Identify which cell holds the provided text, then report its (X, Y) central coordinate. 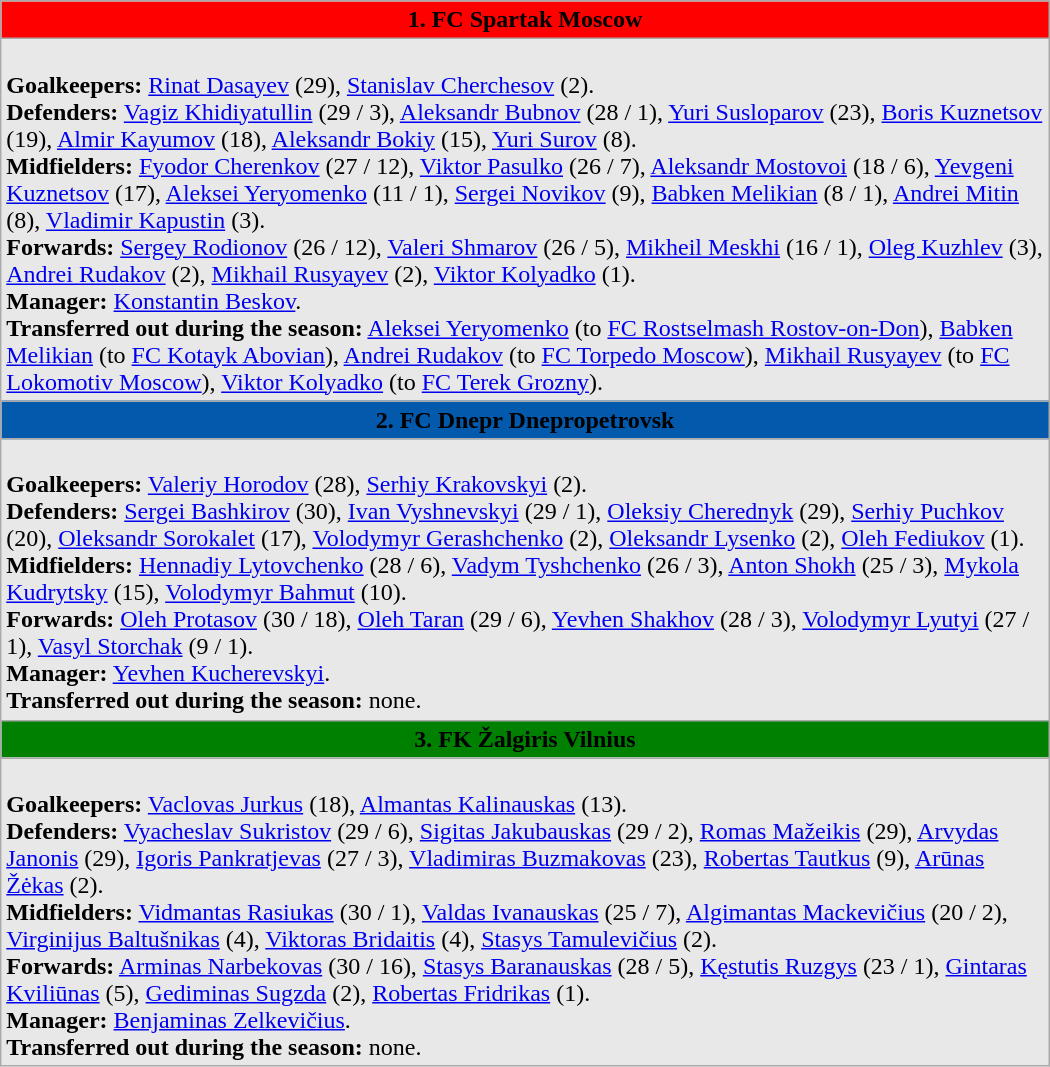
2. FC Dnepr Dnepropetrovsk (525, 420)
3. FK Žalgiris Vilnius (525, 739)
1. FC Spartak Moscow (525, 20)
